Pinpoint the cell where the given text exists, returning its [x, y] midpoint coordinate. 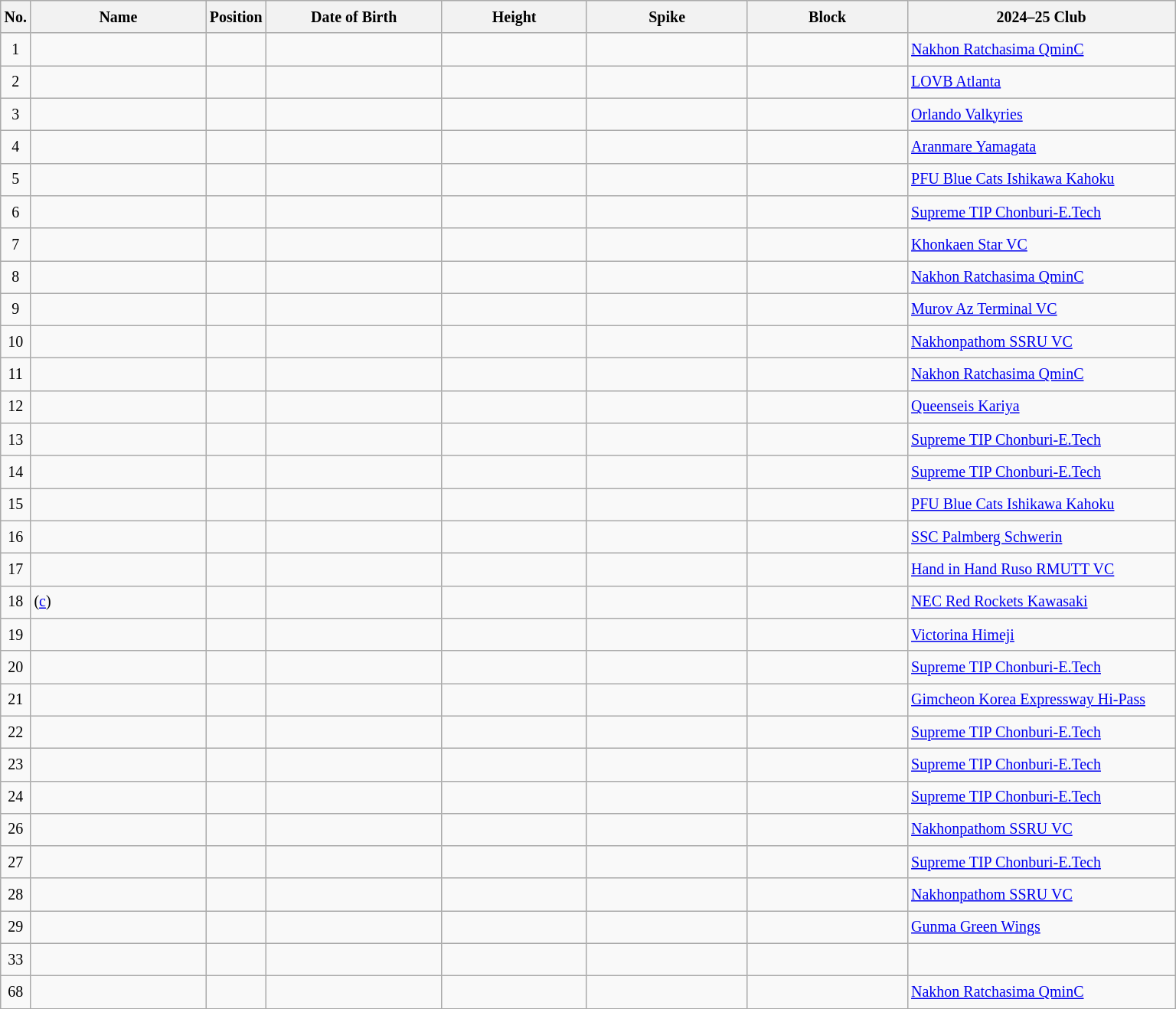
2 [15, 82]
Block [827, 17]
22 [15, 732]
LOVB Atlanta [1041, 82]
Gunma Green Wings [1041, 927]
NEC Red Rockets Kawasaki [1041, 602]
1 [15, 50]
33 [15, 960]
5 [15, 179]
15 [15, 504]
Date of Birth [354, 17]
23 [15, 765]
11 [15, 374]
9 [15, 309]
13 [15, 439]
Name [118, 17]
7 [15, 244]
27 [15, 862]
Position [236, 17]
29 [15, 927]
Victorina Himeji [1041, 635]
Height [514, 17]
2024–25 Club [1041, 17]
Spike [666, 17]
Khonkaen Star VC [1041, 244]
4 [15, 147]
Hand in Hand Ruso RMUTT VC [1041, 570]
SSC Palmberg Schwerin [1041, 537]
Queenseis Kariya [1041, 407]
20 [15, 667]
10 [15, 342]
8 [15, 277]
3 [15, 114]
Murov Az Terminal VC [1041, 309]
Aranmare Yamagata [1041, 147]
14 [15, 472]
18 [15, 602]
No. [15, 17]
Gimcheon Korea Expressway Hi-Pass [1041, 700]
68 [15, 992]
21 [15, 700]
6 [15, 212]
24 [15, 797]
(c) [118, 602]
17 [15, 570]
12 [15, 407]
16 [15, 537]
19 [15, 635]
28 [15, 895]
Orlando Valkyries [1041, 114]
26 [15, 830]
